Provide the [x, y] coordinate of the cell's center where the given text is located.  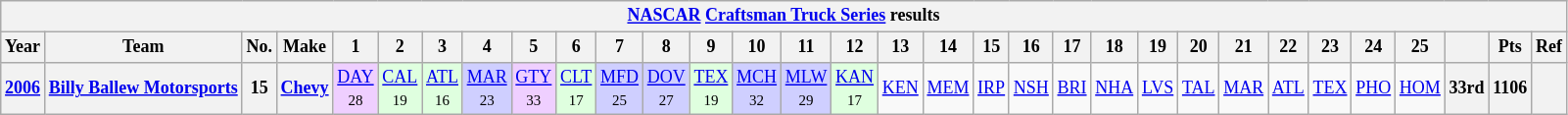
DAY28 [356, 88]
1 [356, 47]
BRI [1071, 88]
MFD25 [620, 88]
MAR [1244, 88]
IRP [991, 88]
MCH32 [757, 88]
16 [1030, 47]
22 [1288, 47]
11 [805, 47]
8 [666, 47]
GTY33 [534, 88]
1106 [1510, 88]
Pts [1510, 47]
HOM [1420, 88]
2006 [24, 88]
4 [487, 47]
PHO [1373, 88]
9 [711, 47]
NASCAR Craftsman Truck Series results [784, 16]
KAN17 [855, 88]
20 [1199, 47]
25 [1420, 47]
DOV27 [666, 88]
Make [305, 47]
10 [757, 47]
TEX19 [711, 88]
Year [24, 47]
Ref [1549, 47]
21 [1244, 47]
TAL [1199, 88]
12 [855, 47]
Team [143, 47]
Chevy [305, 88]
NHA [1115, 88]
24 [1373, 47]
CAL19 [400, 88]
KEN [900, 88]
MAR23 [487, 88]
33rd [1467, 88]
6 [576, 47]
NSH [1030, 88]
LVS [1158, 88]
ATL16 [443, 88]
19 [1158, 47]
No. [259, 47]
Billy Ballew Motorsports [143, 88]
5 [534, 47]
13 [900, 47]
17 [1071, 47]
2 [400, 47]
ATL [1288, 88]
TEX [1330, 88]
23 [1330, 47]
14 [948, 47]
MLW29 [805, 88]
CLT17 [576, 88]
18 [1115, 47]
3 [443, 47]
MEM [948, 88]
7 [620, 47]
